Identify which cell holds the provided text, then report its [X, Y] central coordinate. 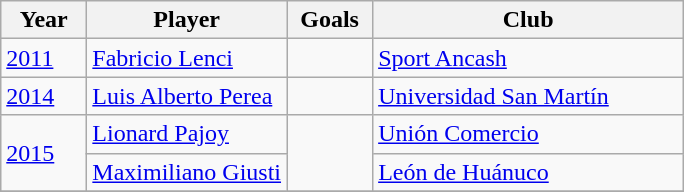
Lionard Pajoy [187, 134]
2011 [44, 58]
León de Huánuco [528, 172]
2015 [44, 153]
Luis Alberto Perea [187, 96]
Player [187, 20]
Goals [330, 20]
Unión Comercio [528, 134]
2014 [44, 96]
Fabricio Lenci [187, 58]
Maximiliano Giusti [187, 172]
Year [44, 20]
Sport Ancash [528, 58]
Universidad San Martín [528, 96]
Club [528, 20]
